Search for the cell housing the specified text and yield its (x, y) center coordinate. 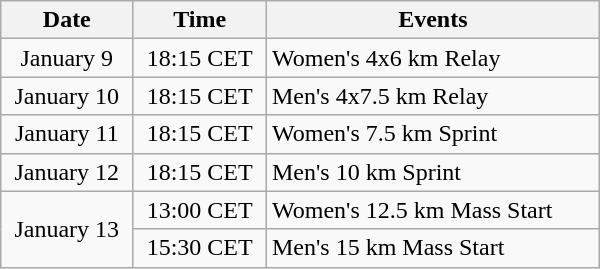
13:00 CET (200, 210)
Date (67, 20)
Men's 4x7.5 km Relay (432, 96)
Women's 12.5 km Mass Start (432, 210)
Men's 15 km Mass Start (432, 248)
January 10 (67, 96)
Events (432, 20)
Time (200, 20)
January 11 (67, 134)
Men's 10 km Sprint (432, 172)
January 13 (67, 229)
January 12 (67, 172)
15:30 CET (200, 248)
Women's 7.5 km Sprint (432, 134)
Women's 4x6 km Relay (432, 58)
January 9 (67, 58)
